Identify which cell holds the provided text, then report its [x, y] central coordinate. 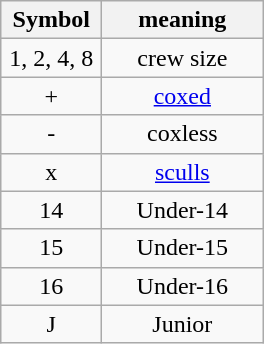
15 [52, 248]
coxless [182, 134]
meaning [182, 20]
crew size [182, 58]
sculls [182, 172]
Under-15 [182, 248]
Under-14 [182, 210]
J [52, 324]
14 [52, 210]
- [52, 134]
Junior [182, 324]
x [52, 172]
+ [52, 96]
16 [52, 286]
coxed [182, 96]
1, 2, 4, 8 [52, 58]
Symbol [52, 20]
Under-16 [182, 286]
